Search for the cell housing the specified text and yield its (X, Y) center coordinate. 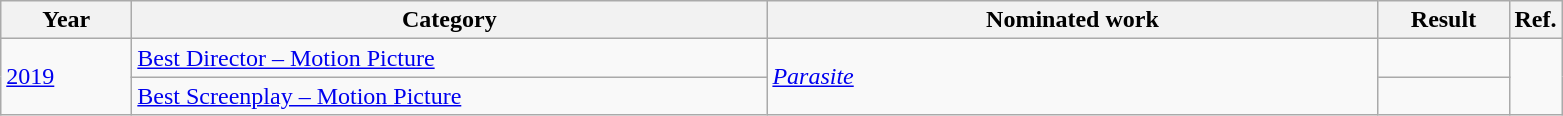
2019 (66, 77)
Ref. (1536, 20)
Year (66, 20)
Result (1444, 20)
Best Screenplay – Motion Picture (450, 96)
Best Director – Motion Picture (450, 58)
Parasite (1072, 77)
Category (450, 20)
Nominated work (1072, 20)
